Return [x, y] of the center of cell containing provided text 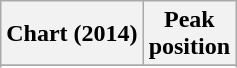
Chart (2014) [72, 34]
Peakposition [189, 34]
